Return the (X, Y) coordinate for the center point of the cell that contains the specified text.  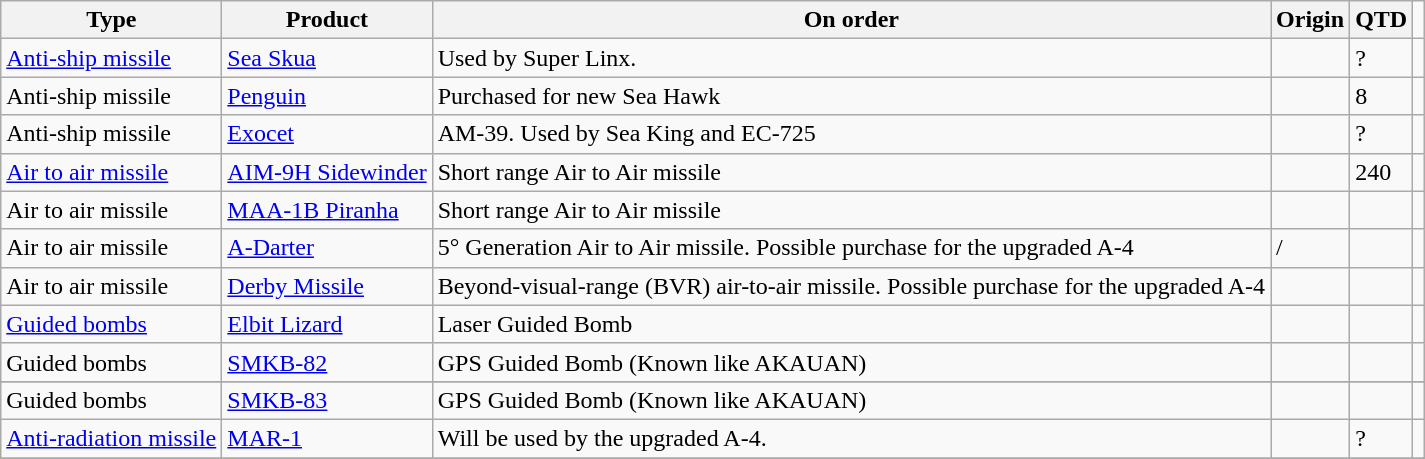
QTD (1382, 20)
8 (1382, 96)
On order (851, 20)
MAA-1B Piranha (327, 210)
Type (112, 20)
AM-39. Used by Sea King and EC-725 (851, 134)
240 (1382, 172)
Exocet (327, 134)
Purchased for new Sea Hawk (851, 96)
AIM-9H Sidewinder (327, 172)
Anti-radiation missile (112, 438)
Will be used by the upgraded A-4. (851, 438)
Derby Missile (327, 286)
Product (327, 20)
Sea Skua (327, 58)
Elbit Lizard (327, 324)
5° Generation Air to Air missile. Possible purchase for the upgraded A-4 (851, 248)
SMKB-83 (327, 400)
/ (1310, 248)
Origin (1310, 20)
SMKB-82 (327, 362)
Laser Guided Bomb (851, 324)
Beyond-visual-range (BVR) air-to-air missile. Possible purchase for the upgraded A-4 (851, 286)
Used by Super Linx. (851, 58)
Penguin (327, 96)
MAR-1 (327, 438)
A-Darter (327, 248)
